Find where the given text appears and provide that cell's center as [X, Y] coordinate. 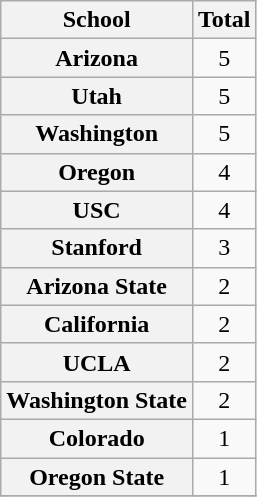
Colorado [97, 438]
California [97, 324]
UCLA [97, 362]
Arizona [97, 58]
Total [225, 20]
3 [225, 248]
Oregon State [97, 477]
USC [97, 210]
Washington State [97, 400]
Oregon [97, 172]
Arizona State [97, 286]
Stanford [97, 248]
Utah [97, 96]
School [97, 20]
Washington [97, 134]
